Provide the [x, y] coordinate of the cell's center where the given text is located.  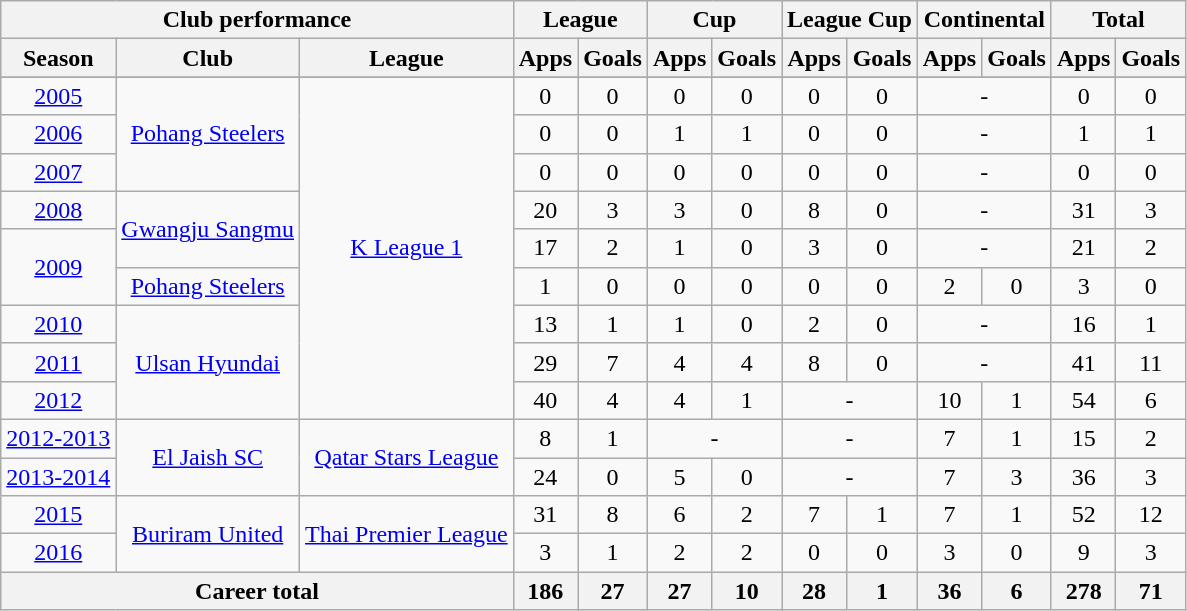
2007 [58, 172]
186 [545, 591]
Continental [984, 20]
17 [545, 248]
278 [1083, 591]
54 [1083, 400]
Club performance [257, 20]
52 [1083, 515]
12 [1151, 515]
2013-2014 [58, 477]
11 [1151, 362]
71 [1151, 591]
League Cup [850, 20]
40 [545, 400]
5 [679, 477]
Ulsan Hyundai [208, 362]
2016 [58, 553]
13 [545, 324]
Thai Premier League [407, 534]
24 [545, 477]
2011 [58, 362]
2005 [58, 96]
Career total [257, 591]
29 [545, 362]
2006 [58, 134]
16 [1083, 324]
2012 [58, 400]
41 [1083, 362]
Buriram United [208, 534]
El Jaish SC [208, 457]
28 [814, 591]
2015 [58, 515]
2009 [58, 267]
9 [1083, 553]
Season [58, 58]
2010 [58, 324]
2012-2013 [58, 438]
Cup [714, 20]
Total [1118, 20]
Gwangju Sangmu [208, 229]
Qatar Stars League [407, 457]
K League 1 [407, 248]
2008 [58, 210]
20 [545, 210]
15 [1083, 438]
21 [1083, 248]
Club [208, 58]
